Extract the (X, Y) coordinate from the center of the cell holding the provided text.  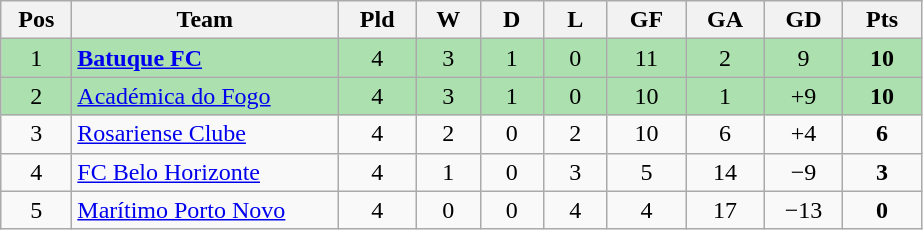
GF (646, 20)
Pld (378, 20)
+4 (804, 134)
D (512, 20)
−13 (804, 210)
GA (726, 20)
Pts (882, 20)
Batuque FC (205, 58)
L (576, 20)
+9 (804, 96)
Team (205, 20)
Pos (36, 20)
11 (646, 58)
W (448, 20)
14 (726, 172)
GD (804, 20)
9 (804, 58)
FC Belo Horizonte (205, 172)
17 (726, 210)
Académica do Fogo (205, 96)
−9 (804, 172)
Rosariense Clube (205, 134)
Marítimo Porto Novo (205, 210)
